Determine the (x, y) coordinate at the center of the cell enclosing the given text.  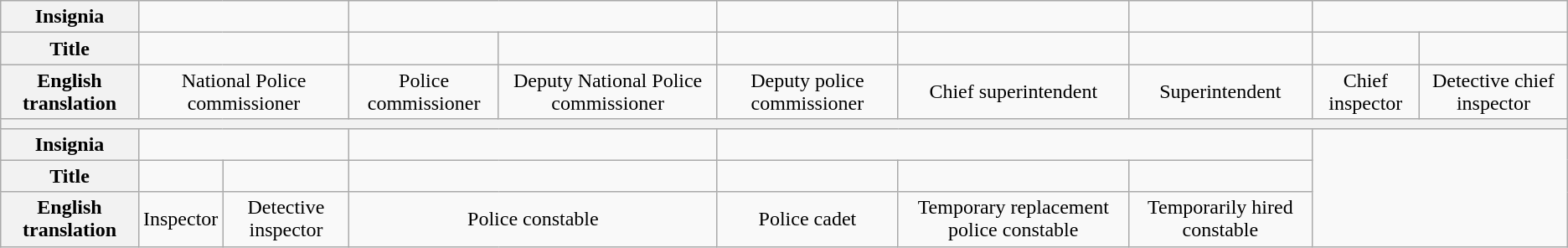
Police commissioner (424, 92)
Inspector (181, 220)
Detective inspector (286, 220)
Temporary replacement police constable (1014, 220)
Deputy police commissioner (807, 92)
Police constable (533, 220)
Deputy National Police commissioner (608, 92)
Superintendent (1220, 92)
Detective chief inspector (1494, 92)
National Police commissioner (244, 92)
Chief inspector (1365, 92)
Chief superintendent (1014, 92)
Temporarily hired constable (1220, 220)
Police cadet (807, 220)
